Detect which cell encompasses the target text, then output its [X, Y] center coordinate. 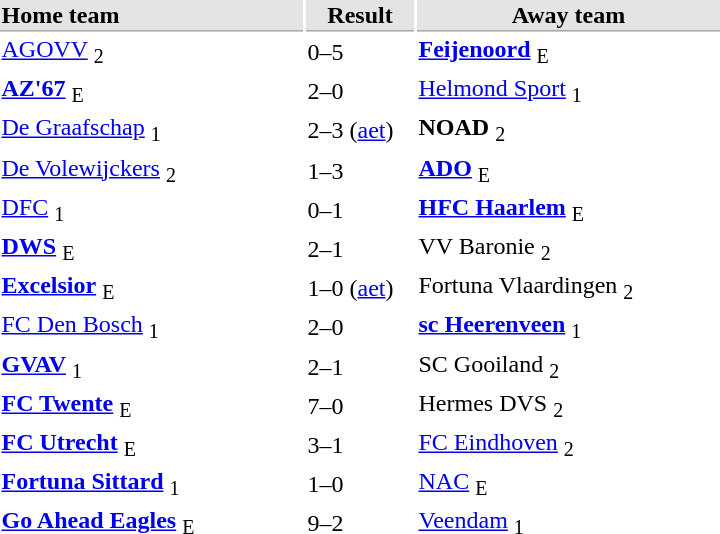
VV Baronie 2 [568, 249]
1–3 [360, 170]
De Graafschap 1 [152, 131]
DFC 1 [152, 210]
NOAD 2 [568, 131]
Excelsior E [152, 288]
DWS E [152, 249]
SC Gooiland 2 [568, 367]
sc Heerenveen 1 [568, 327]
Fortuna Vlaardingen 2 [568, 288]
AGOVV 2 [152, 52]
1–0 (aet) [360, 288]
Hermes DVS 2 [568, 406]
Home team [152, 16]
FC Utrecht E [152, 445]
AZ'67 E [152, 92]
Fortuna Sittard 1 [152, 485]
FC Twente E [152, 406]
0–1 [360, 210]
1–0 [360, 485]
De Volewijckers 2 [152, 170]
7–0 [360, 406]
0–5 [360, 52]
NAC E [568, 485]
GVAV 1 [152, 367]
Helmond Sport 1 [568, 92]
FC Eindhoven 2 [568, 445]
HFC Haarlem E [568, 210]
3–1 [360, 445]
ADO E [568, 170]
Away team [568, 16]
Result [360, 16]
FC Den Bosch 1 [152, 327]
Feijenoord E [568, 52]
2–3 (aet) [360, 131]
